Return the [X, Y] coordinate for the center point of the cell that contains the specified text.  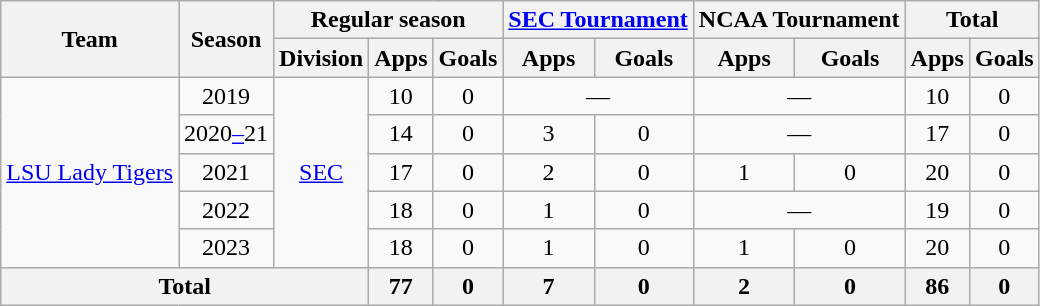
SEC Tournament [598, 20]
Season [226, 39]
2023 [226, 248]
Team [90, 39]
2022 [226, 210]
7 [548, 286]
19 [937, 210]
2020–21 [226, 134]
77 [401, 286]
SEC [322, 172]
NCAA Tournament [799, 20]
2019 [226, 96]
Division [322, 58]
14 [401, 134]
Regular season [388, 20]
86 [937, 286]
LSU Lady Tigers [90, 172]
3 [548, 134]
2021 [226, 172]
